Locate the cell with the specified text and output its (X, Y) center coordinate. 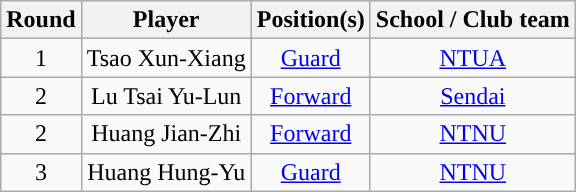
Position(s) (310, 20)
3 (41, 172)
NTUA (472, 58)
School / Club team (472, 20)
Round (41, 20)
Huang Hung-Yu (166, 172)
Player (166, 20)
Huang Jian-Zhi (166, 134)
Sendai (472, 96)
1 (41, 58)
Tsao Xun-Xiang (166, 58)
Lu Tsai Yu-Lun (166, 96)
